Output the [X, Y] coordinate of the center of the cell containing the given text.  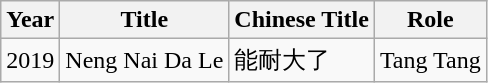
Tang Tang [430, 60]
Chinese Title [302, 20]
Title [144, 20]
Role [430, 20]
2019 [30, 60]
Neng Nai Da Le [144, 60]
能耐大了 [302, 60]
Year [30, 20]
